Determine the [x, y] coordinate at the center of the cell enclosing the given text.  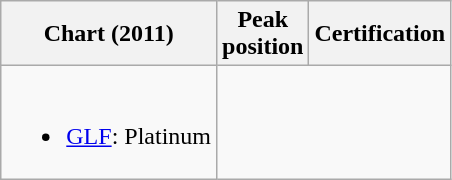
Certification [380, 34]
Chart (2011) [109, 34]
GLF: Platinum [109, 122]
Peakposition [263, 34]
